Provide the (X, Y) coordinate of the cell's center where the given text is located.  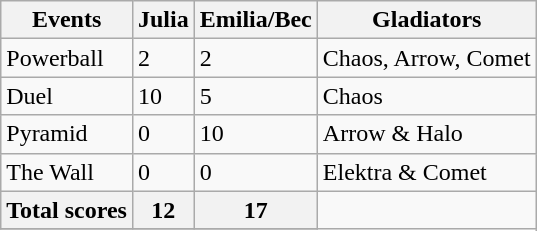
The Wall (67, 172)
Pyramid (67, 134)
Gladiators (426, 20)
Julia (163, 20)
Chaos (426, 96)
Emilia/Bec (256, 20)
Elektra & Comet (426, 172)
12 (163, 210)
Arrow & Halo (426, 134)
5 (256, 96)
Duel (67, 96)
Powerball (67, 58)
Events (67, 20)
17 (256, 210)
Chaos, Arrow, Comet (426, 58)
Total scores (67, 210)
